Scan for the cell matching the given text and deliver its [X, Y] coordinate at center. 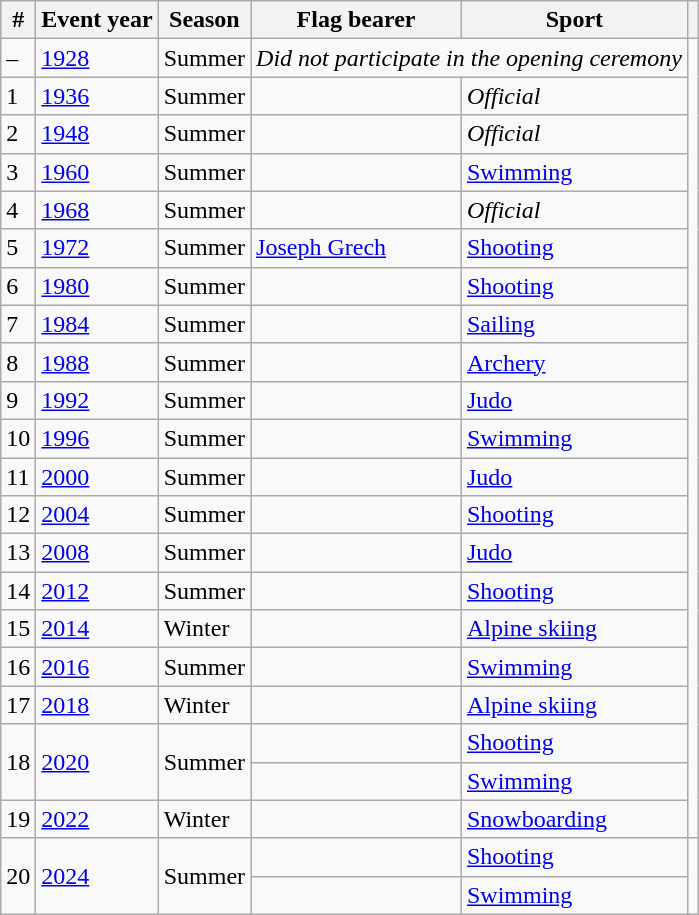
7 [18, 324]
18 [18, 762]
1996 [97, 438]
Joseph Grech [356, 248]
1 [18, 96]
14 [18, 591]
11 [18, 477]
Season [204, 20]
8 [18, 362]
13 [18, 553]
2016 [97, 667]
2 [18, 134]
Sailing [574, 324]
20 [18, 876]
12 [18, 515]
1928 [97, 58]
1948 [97, 134]
# [18, 20]
19 [18, 819]
1960 [97, 172]
– [18, 58]
2024 [97, 876]
1936 [97, 96]
1984 [97, 324]
2000 [97, 477]
1972 [97, 248]
4 [18, 210]
2020 [97, 762]
Event year [97, 20]
16 [18, 667]
5 [18, 248]
Did not participate in the opening ceremony [470, 58]
2008 [97, 553]
2014 [97, 629]
Flag bearer [356, 20]
2012 [97, 591]
2018 [97, 705]
2004 [97, 515]
10 [18, 438]
9 [18, 400]
6 [18, 286]
17 [18, 705]
1992 [97, 400]
Snowboarding [574, 819]
Archery [574, 362]
1988 [97, 362]
15 [18, 629]
1980 [97, 286]
1968 [97, 210]
3 [18, 172]
2022 [97, 819]
Sport [574, 20]
